Pinpoint the cell where the given text exists, returning its (X, Y) midpoint coordinate. 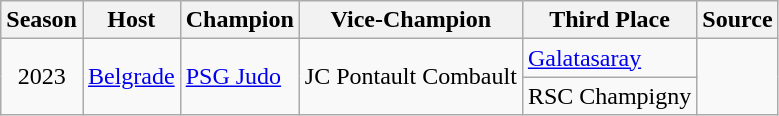
RSC Champigny (609, 96)
2023 (42, 77)
JC Pontault Combault (410, 77)
Season (42, 20)
Third Place (609, 20)
Host (131, 20)
PSG Judo (240, 77)
Vice-Champion (410, 20)
Galatasaray (609, 58)
Source (738, 20)
Champion (240, 20)
Belgrade (131, 77)
